Determine the (x, y) coordinate at the center of the cell enclosing the given text.  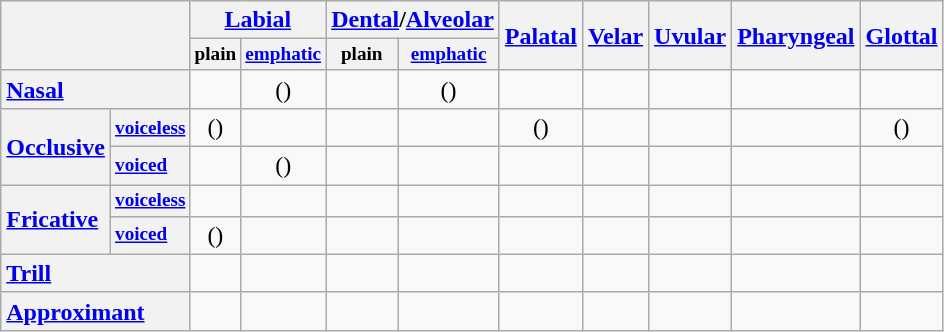
Palatal (540, 36)
Occlusive (56, 147)
Velar (615, 36)
Uvular (690, 36)
Labial (258, 20)
Fricative (56, 220)
Trill (96, 273)
Pharyngeal (796, 36)
Nasal (96, 89)
Glottal (902, 36)
Dental/Alveolar (413, 20)
Approximant (96, 311)
